Return the (x, y) coordinate for the center point of the cell that contains the specified text.  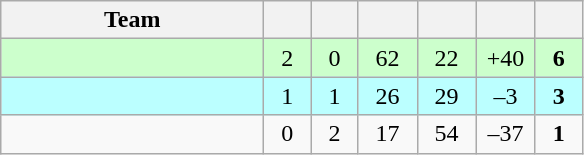
62 (388, 58)
54 (446, 134)
3 (558, 96)
–37 (506, 134)
29 (446, 96)
17 (388, 134)
+40 (506, 58)
Team (132, 20)
22 (446, 58)
6 (558, 58)
26 (388, 96)
–3 (506, 96)
